Scan for the cell matching the given text and deliver its (x, y) coordinate at center. 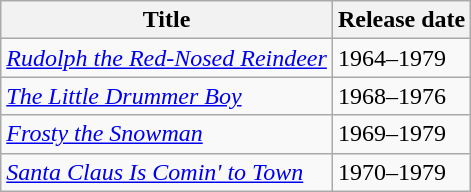
Frosty the Snowman (167, 134)
1964–1979 (401, 58)
Rudolph the Red-Nosed Reindeer (167, 58)
1969–1979 (401, 134)
Release date (401, 20)
Santa Claus Is Comin' to Town (167, 172)
1970–1979 (401, 172)
The Little Drummer Boy (167, 96)
Title (167, 20)
1968–1976 (401, 96)
